Return (x, y) of the center of cell containing provided text 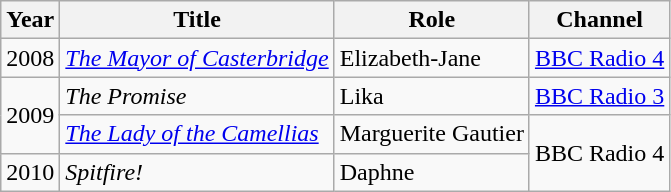
2010 (30, 172)
Elizabeth-Jane (432, 58)
The Lady of the Camellias (197, 134)
Spitfire! (197, 172)
Marguerite Gautier (432, 134)
The Promise (197, 96)
The Mayor of Casterbridge (197, 58)
Channel (599, 20)
2009 (30, 115)
Title (197, 20)
Lika (432, 96)
Role (432, 20)
BBC Radio 3 (599, 96)
Daphne (432, 172)
2008 (30, 58)
Year (30, 20)
